Identify which cell holds the provided text, then report its [x, y] central coordinate. 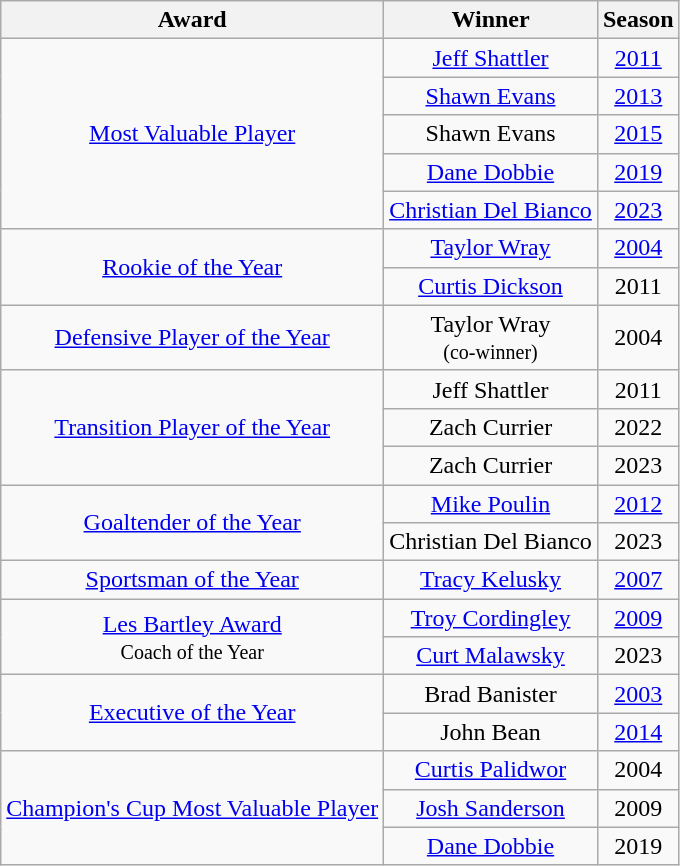
Transition Player of the Year [192, 427]
Tracy Kelusky [491, 580]
2003 [638, 694]
2012 [638, 503]
Josh Sanderson [491, 808]
Executive of the Year [192, 713]
2013 [638, 96]
Champion's Cup Most Valuable Player [192, 808]
2022 [638, 427]
2014 [638, 732]
Curt Malawsky [491, 656]
Troy Cordingley [491, 618]
Goaltender of the Year [192, 522]
Taylor Wray [491, 248]
Curtis Palidwor [491, 770]
Rookie of the Year [192, 267]
2007 [638, 580]
2015 [638, 134]
Sportsman of the Year [192, 580]
Brad Banister [491, 694]
Mike Poulin [491, 503]
Taylor Wray(co-winner) [491, 338]
Les Bartley AwardCoach of the Year [192, 637]
John Bean [491, 732]
Award [192, 20]
Defensive Player of the Year [192, 338]
Most Valuable Player [192, 134]
Season [638, 20]
Winner [491, 20]
Curtis Dickson [491, 286]
